Return [X, Y] of the center of cell containing provided text 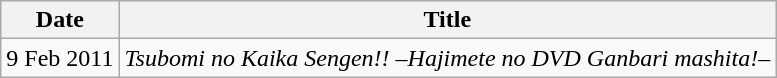
9 Feb 2011 [60, 58]
Title [448, 20]
Date [60, 20]
Tsubomi no Kaika Sengen!! –Hajimete no DVD Ganbari mashita!– [448, 58]
